Scan for the cell matching the given text and deliver its (X, Y) coordinate at center. 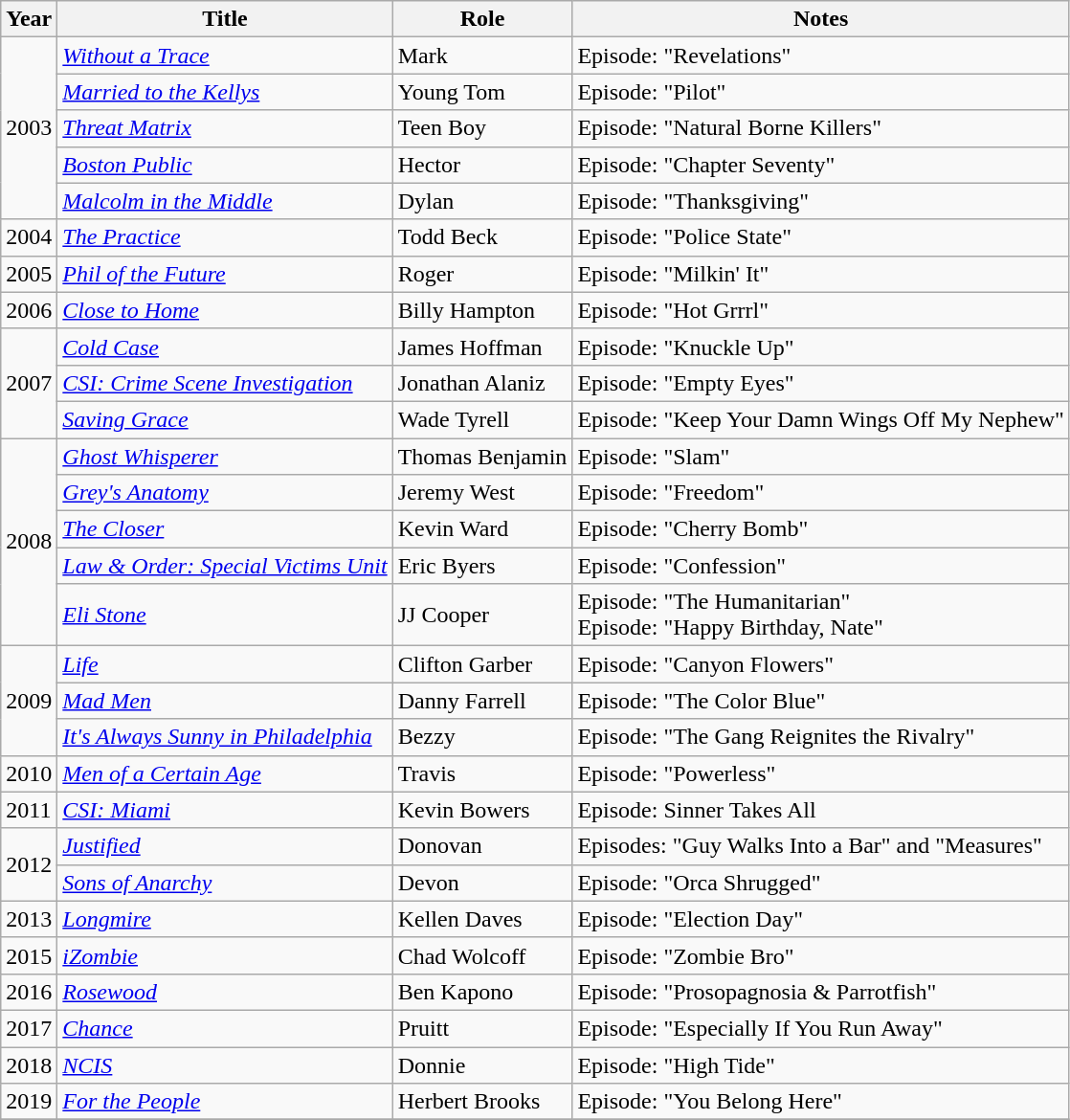
Mad Men (225, 701)
It's Always Sunny in Philadelphia (225, 737)
Law & Order: Special Victims Unit (225, 566)
Episode: Sinner Takes All (821, 810)
The Practice (225, 237)
Eric Byers (482, 566)
For the People (225, 1102)
Kevin Bowers (482, 810)
Cold Case (225, 347)
Roger (482, 274)
Episode: "Keep Your Damn Wings Off My Nephew" (821, 419)
Malcolm in the Middle (225, 201)
Episode: "Knuckle Up" (821, 347)
Episode: "Revelations" (821, 56)
2018 (29, 1065)
Thomas Benjamin (482, 457)
2019 (29, 1102)
Todd Beck (482, 237)
Episodes: "Guy Walks Into a Bar" and "Measures" (821, 846)
Hector (482, 165)
Bezzy (482, 737)
Episode: "Freedom" (821, 493)
Justified (225, 846)
2010 (29, 773)
Devon (482, 883)
Herbert Brooks (482, 1102)
Close to Home (225, 310)
2016 (29, 992)
Episode: "Prosopagnosia & Parrotfish" (821, 992)
Sons of Anarchy (225, 883)
Ghost Whisperer (225, 457)
Episode: "Police State" (821, 237)
James Hoffman (482, 347)
Danny Farrell (482, 701)
Title (225, 19)
Kellen Daves (482, 919)
NCIS (225, 1065)
Young Tom (482, 92)
Saving Grace (225, 419)
Episode: "Orca Shrugged" (821, 883)
Episode: "Cherry Bomb" (821, 529)
2005 (29, 274)
Role (482, 19)
Rosewood (225, 992)
iZombie (225, 955)
Longmire (225, 919)
Pruitt (482, 1028)
Chad Wolcoff (482, 955)
Phil of the Future (225, 274)
Dylan (482, 201)
Jeremy West (482, 493)
Life (225, 664)
Episode: "Election Day" (821, 919)
Episode: "The Gang Reignites the Rivalry" (821, 737)
Donnie (482, 1065)
2012 (29, 864)
Episode: "The Humanitarian" Episode: "Happy Birthday, Nate" (821, 615)
Chance (225, 1028)
The Closer (225, 529)
Mark (482, 56)
CSI: Crime Scene Investigation (225, 383)
Episode: "Confession" (821, 566)
Grey's Anatomy (225, 493)
2008 (29, 542)
JJ Cooper (482, 615)
Men of a Certain Age (225, 773)
Year (29, 19)
Boston Public (225, 165)
2003 (29, 128)
2013 (29, 919)
Jonathan Alaniz (482, 383)
Episode: "Empty Eyes" (821, 383)
Episode: "Zombie Bro" (821, 955)
Episode: "Thanksgiving" (821, 201)
2004 (29, 237)
Episode: "Chapter Seventy" (821, 165)
Married to the Kellys (225, 92)
2009 (29, 701)
Donovan (482, 846)
Notes (821, 19)
2015 (29, 955)
Episode: "You Belong Here" (821, 1102)
Episode: "Powerless" (821, 773)
2017 (29, 1028)
Episode: "Pilot" (821, 92)
CSI: Miami (225, 810)
Ben Kapono (482, 992)
Teen Boy (482, 128)
Wade Tyrell (482, 419)
Travis (482, 773)
Without a Trace (225, 56)
Episode: "Natural Borne Killers" (821, 128)
Episode: "Milkin' It" (821, 274)
Episode: "Especially If You Run Away" (821, 1028)
Episode: "The Color Blue" (821, 701)
Threat Matrix (225, 128)
Eli Stone (225, 615)
Episode: "Slam" (821, 457)
Episode: "High Tide" (821, 1065)
Episode: "Canyon Flowers" (821, 664)
Billy Hampton (482, 310)
Clifton Garber (482, 664)
Kevin Ward (482, 529)
2007 (29, 383)
2006 (29, 310)
Episode: "Hot Grrrl" (821, 310)
2011 (29, 810)
